Output the (x, y) coordinate of the center of the cell containing the given text.  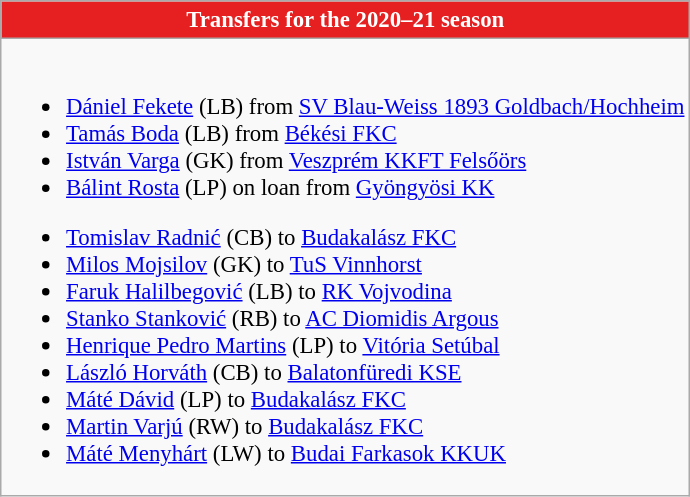
Transfers for the 2020–21 season (346, 20)
